Find where the given text appears and provide that cell's center as (x, y) coordinate. 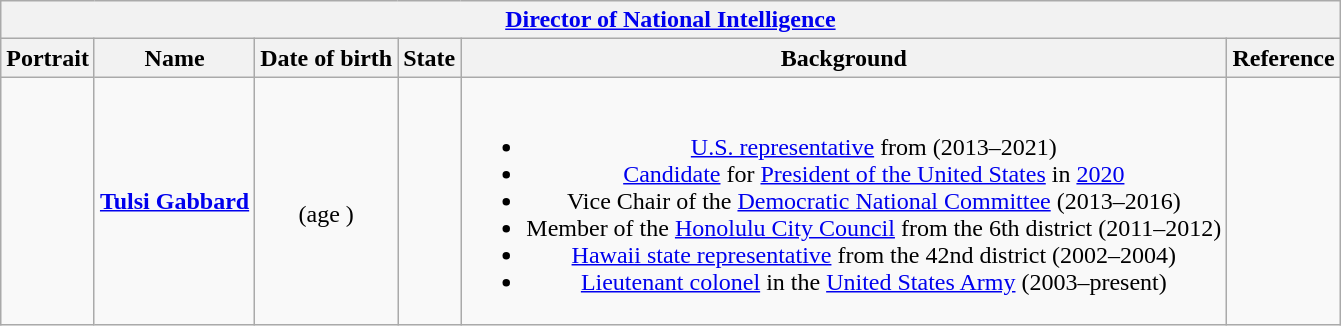
Director of National Intelligence (670, 20)
Tulsi Gabbard (174, 201)
Reference (1284, 58)
State (430, 58)
Background (844, 58)
Portrait (48, 58)
Date of birth (326, 58)
(age ) (326, 201)
Name (174, 58)
